Detect which cell encompasses the target text, then output its (x, y) center coordinate. 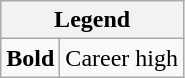
Bold (30, 58)
Legend (92, 20)
Career high (122, 58)
